Provide the [x, y] coordinate of the cell's center where the given text is located.  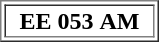
EE 053 AM [79, 20]
